Identify which cell holds the provided text, then report its [X, Y] central coordinate. 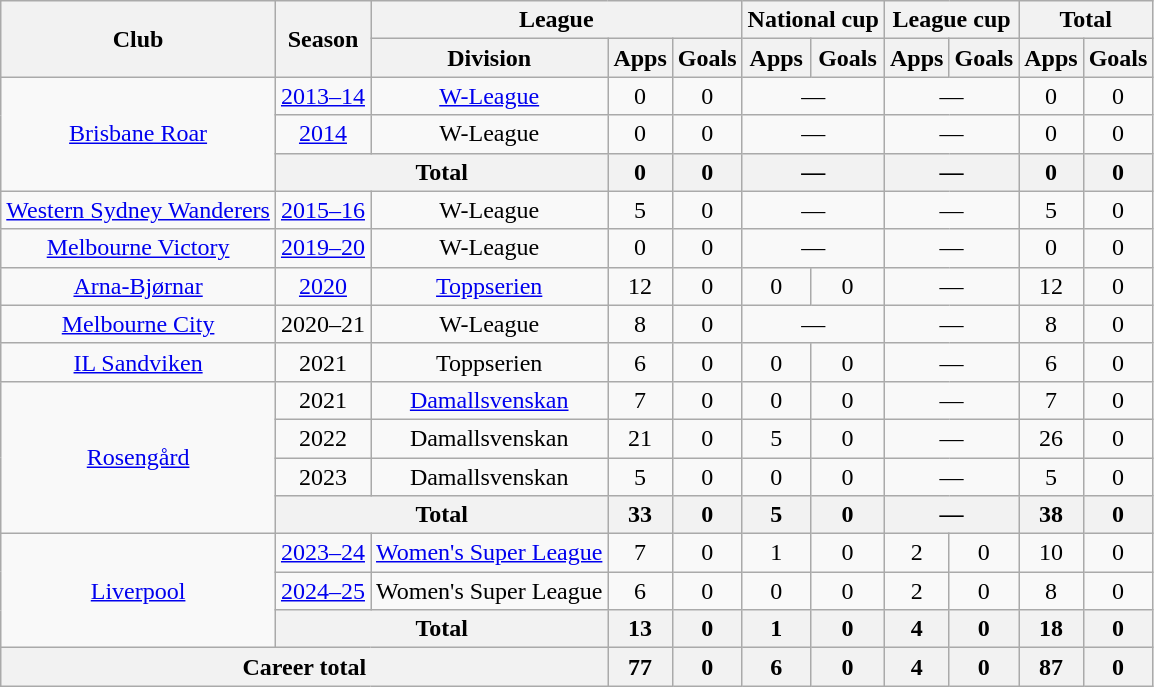
Melbourne Victory [138, 248]
87 [1051, 667]
2014 [322, 134]
2019–20 [322, 248]
League cup [952, 20]
13 [640, 629]
10 [1051, 553]
Melbourne City [138, 324]
26 [1051, 438]
Division [488, 58]
Arna-Bjørnar [138, 286]
2020 [322, 286]
Season [322, 39]
Liverpool [138, 591]
2022 [322, 438]
38 [1051, 515]
2013–14 [322, 96]
IL Sandviken [138, 362]
18 [1051, 629]
2020–21 [322, 324]
2023–24 [322, 553]
Club [138, 39]
National cup [813, 20]
2024–25 [322, 591]
League [556, 20]
2023 [322, 477]
77 [640, 667]
Rosengård [138, 457]
Western Sydney Wanderers [138, 210]
Career total [304, 667]
2015–16 [322, 210]
33 [640, 515]
Brisbane Roar [138, 134]
21 [640, 438]
